Determine the (X, Y) coordinate at the center of the cell enclosing the given text.  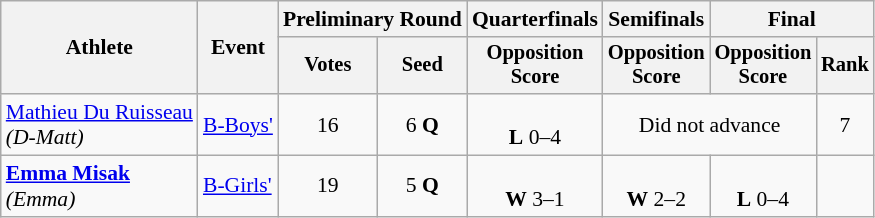
Event (238, 48)
19 (328, 186)
Rank (845, 66)
Quarterfinals (535, 19)
Emma Misak(Emma) (100, 186)
7 (845, 124)
Seed (422, 66)
Votes (328, 66)
Final (792, 19)
5 Q (422, 186)
Preliminary Round (372, 19)
Did not advance (710, 124)
B-Girls' (238, 186)
Semifinals (656, 19)
W 3–1 (535, 186)
Athlete (100, 48)
Mathieu Du Ruisseau(D-Matt) (100, 124)
6 Q (422, 124)
16 (328, 124)
W 2–2 (656, 186)
B-Boys' (238, 124)
